Detect which cell encompasses the target text, then output its (X, Y) center coordinate. 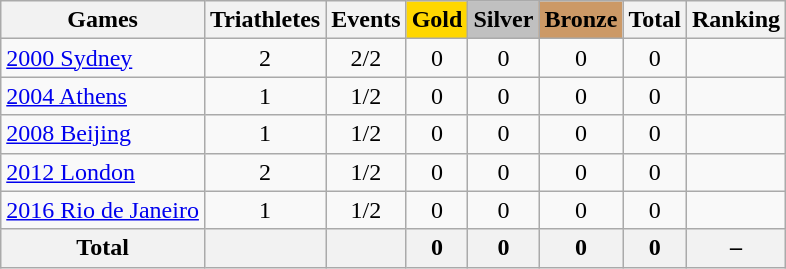
2004 Athens (103, 96)
2008 Beijing (103, 134)
Silver (504, 20)
Events (366, 20)
– (736, 248)
2016 Rio de Janeiro (103, 210)
Triathletes (264, 20)
2/2 (366, 58)
Ranking (736, 20)
Gold (437, 20)
Bronze (581, 20)
2012 London (103, 172)
Games (103, 20)
2000 Sydney (103, 58)
